Return the (x, y) coordinate for the center point of the cell that contains the specified text.  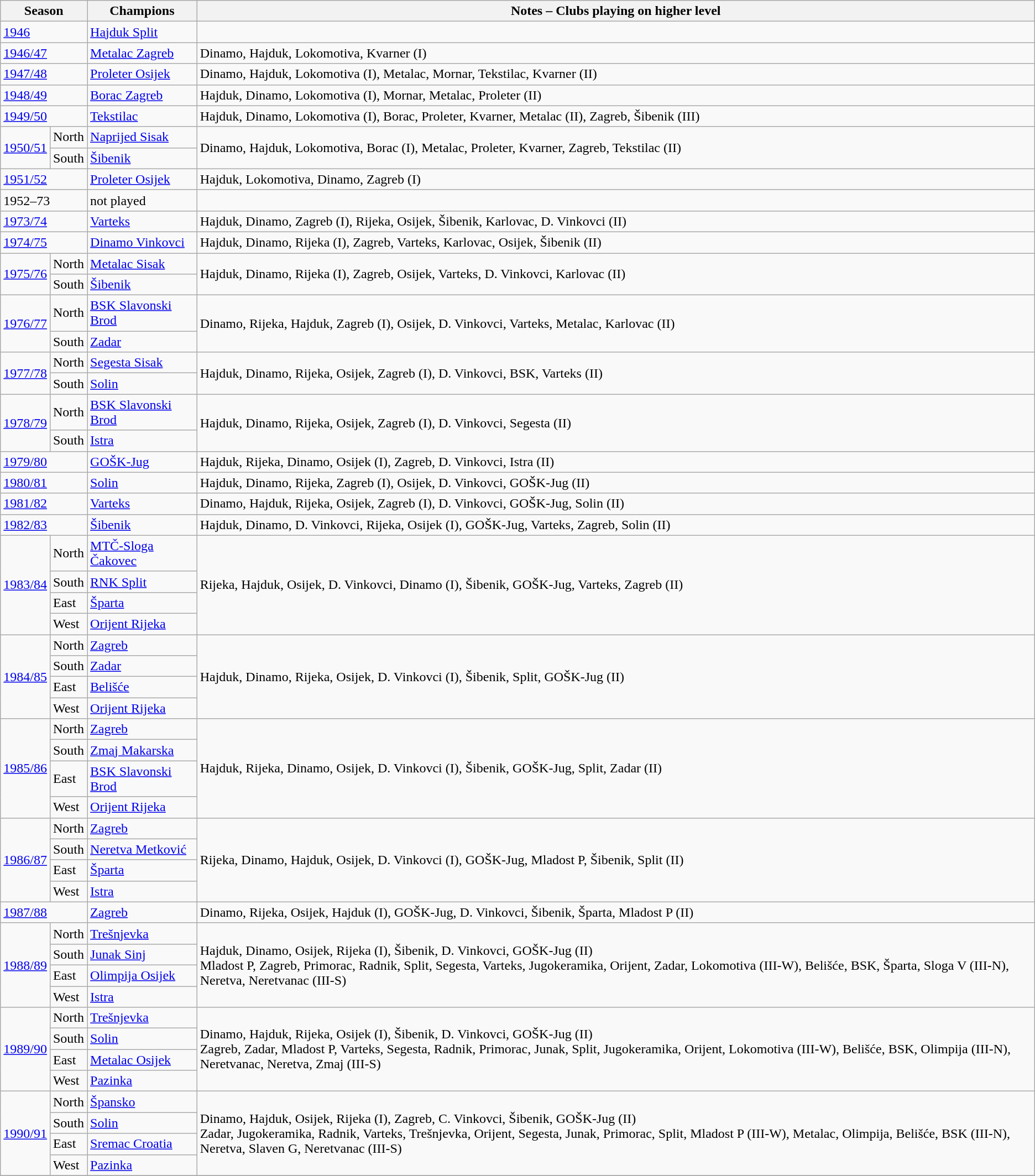
Sremac Croatia (143, 1144)
1981/82 (44, 504)
1985/86 (25, 769)
Hajduk, Dinamo, Rijeka, Osijek, D. Vinkovci (I), Šibenik, Split, GOŠK-Jug (II) (616, 677)
not played (143, 200)
Dinamo, Rijeka, Osijek, Hajduk (I), GOŠK-Jug, D. Vinkovci, Šibenik, Šparta, Mladost P (II) (616, 912)
Dinamo, Hajduk, Rijeka, Osijek, Zagreb (I), D. Vinkovci, GOŠK-Jug, Solin (II) (616, 504)
1947/48 (44, 74)
Tekstilac (143, 116)
Metalac Osijek (143, 1060)
Dinamo, Hajduk, Lokomotiva, Kvarner (I) (616, 53)
Metalac Zagreb (143, 53)
1976/77 (25, 324)
Notes – Clubs playing on higher level (616, 11)
RNK Split (143, 582)
Hajduk, Rijeka, Dinamo, Osijek, D. Vinkovci (I), Šibenik, GOŠK-Jug, Split, Zadar (II) (616, 769)
GOŠK-Jug (143, 462)
Hajduk, Dinamo, Rijeka (I), Zagreb, Varteks, Karlovac, Osijek, Šibenik (II) (616, 242)
Junak Sinj (143, 954)
Hajduk, Dinamo, Rijeka, Zagreb (I), Osijek, D. Vinkovci, GOŠK-Jug (II) (616, 483)
1948/49 (44, 95)
Champions (143, 11)
Borac Zagreb (143, 95)
Hajduk Split (143, 32)
1977/78 (25, 373)
Olimpija Osijek (143, 975)
Hajduk, Dinamo, Rijeka, Osijek, Zagreb (I), D. Vinkovci, BSK, Varteks (II) (616, 373)
1978/79 (25, 422)
Belišće (143, 687)
1974/75 (44, 242)
1979/80 (44, 462)
1990/91 (25, 1133)
Hajduk, Dinamo, Rijeka, Osijek, Zagreb (I), D. Vinkovci, Segesta (II) (616, 422)
1989/90 (25, 1049)
Hajduk, Dinamo, Rijeka (I), Zagreb, Osijek, Varteks, D. Vinkovci, Karlovac (II) (616, 274)
Rijeka, Hajduk, Osijek, D. Vinkovci, Dinamo (I), Šibenik, GOŠK-Jug, Varteks, Zagreb (II) (616, 585)
1986/87 (25, 860)
Hajduk, Dinamo, Lokomotiva (I), Borac, Proleter, Kvarner, Metalac (II), Zagreb, Šibenik (III) (616, 116)
1983/84 (25, 585)
Neretva Metković (143, 849)
1973/74 (44, 221)
Dinamo, Rijeka, Hajduk, Zagreb (I), Osijek, D. Vinkovci, Varteks, Metalac, Karlovac (II) (616, 324)
Dinamo, Hajduk, Lokomotiva (I), Metalac, Mornar, Tekstilac, Kvarner (II) (616, 74)
Hajduk, Dinamo, Zagreb (I), Rijeka, Osijek, Šibenik, Karlovac, D. Vinkovci (II) (616, 221)
1952–73 (44, 200)
MTČ-Sloga Čakovec (143, 553)
1982/83 (44, 525)
1987/88 (44, 912)
1988/89 (25, 965)
Rijeka, Dinamo, Hajduk, Osijek, D. Vinkovci (I), GOŠK-Jug, Mladost P, Šibenik, Split (II) (616, 860)
Metalac Sisak (143, 264)
1946 (44, 32)
1984/85 (25, 677)
1951/52 (44, 179)
1946/47 (44, 53)
1950/51 (25, 148)
Dinamo Vinkovci (143, 242)
Season (44, 11)
Zmaj Makarska (143, 750)
Segesta Sisak (143, 363)
1949/50 (44, 116)
Hajduk, Rijeka, Dinamo, Osijek (I), Zagreb, D. Vinkovci, Istra (II) (616, 462)
Hajduk, Lokomotiva, Dinamo, Zagreb (I) (616, 179)
Hajduk, Dinamo, Lokomotiva (I), Mornar, Metalac, Proleter (II) (616, 95)
1975/76 (25, 274)
Dinamo, Hajduk, Lokomotiva, Borac (I), Metalac, Proleter, Kvarner, Zagreb, Tekstilac (II) (616, 148)
Naprijed Sisak (143, 137)
Špansko (143, 1102)
Hajduk, Dinamo, D. Vinkovci, Rijeka, Osijek (I), GOŠK-Jug, Varteks, Zagreb, Solin (II) (616, 525)
1980/81 (44, 483)
